Return the [x, y] coordinate for the center point of the cell that contains the specified text.  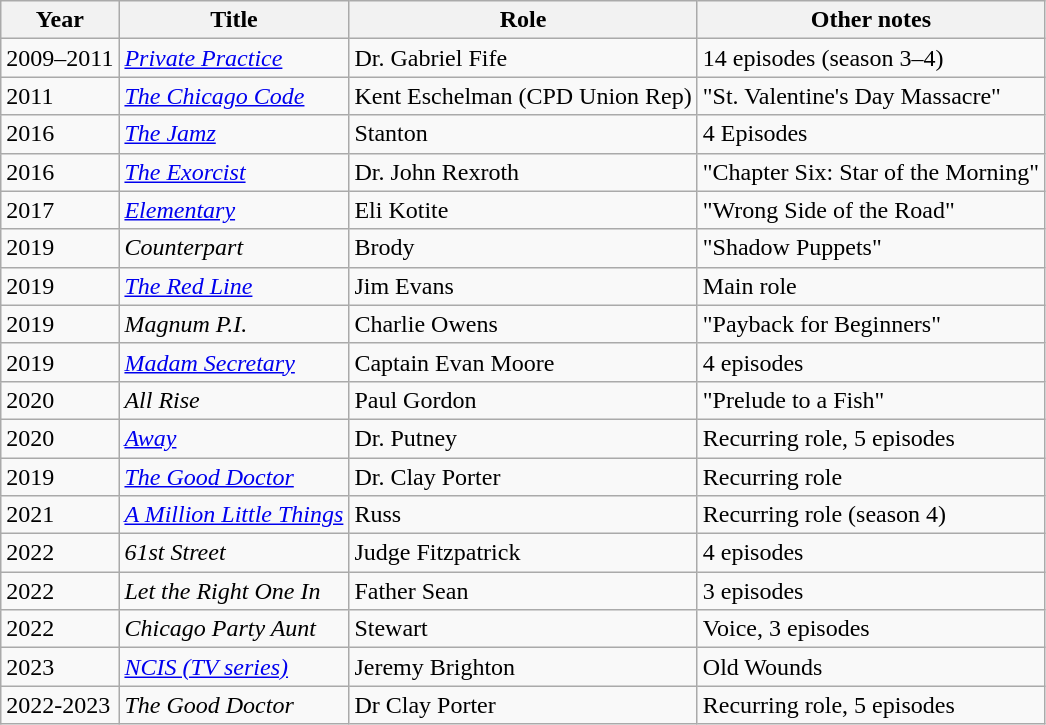
Captain Evan Moore [523, 362]
2023 [60, 667]
A Million Little Things [234, 515]
Kent Eschelman (CPD Union Rep) [523, 96]
Private Practice [234, 58]
Dr. Clay Porter [523, 477]
Recurring role (season 4) [870, 515]
Charlie Owens [523, 324]
"Shadow Puppets" [870, 248]
Jim Evans [523, 286]
Dr. Putney [523, 438]
Main role [870, 286]
Year [60, 20]
The Chicago Code [234, 96]
The Jamz [234, 134]
Other notes [870, 20]
Eli Kotite [523, 210]
Madam Secretary [234, 362]
Elementary [234, 210]
3 episodes [870, 591]
"Payback for Beginners" [870, 324]
"St. Valentine's Day Massacre" [870, 96]
14 episodes (season 3–4) [870, 58]
Brody [523, 248]
Away [234, 438]
Stanton [523, 134]
Paul Gordon [523, 400]
2017 [60, 210]
NCIS (TV series) [234, 667]
Russ [523, 515]
"Prelude to a Fish" [870, 400]
Jeremy Brighton [523, 667]
Let the Right One In [234, 591]
Dr. John Rexroth [523, 172]
Father Sean [523, 591]
2011 [60, 96]
Old Wounds [870, 667]
"Chapter Six: Star of the Morning" [870, 172]
Judge Fitzpatrick [523, 553]
Dr Clay Porter [523, 705]
Dr. Gabriel Fife [523, 58]
2009–2011 [60, 58]
Chicago Party Aunt [234, 629]
61st Street [234, 553]
Voice, 3 episodes [870, 629]
The Exorcist [234, 172]
All Rise [234, 400]
Title [234, 20]
Role [523, 20]
2021 [60, 515]
"Wrong Side of the Road" [870, 210]
2022-2023 [60, 705]
The Red Line [234, 286]
Stewart [523, 629]
Counterpart [234, 248]
Magnum P.I. [234, 324]
4 Episodes [870, 134]
Recurring role [870, 477]
